Output the (x, y) coordinate of the center of the cell containing the given text.  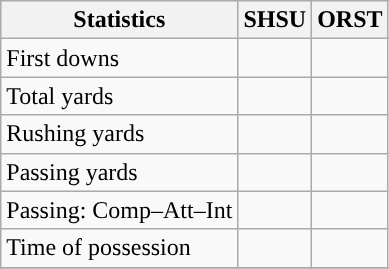
SHSU (275, 20)
Passing: Comp–Att–Int (120, 210)
First downs (120, 58)
Time of possession (120, 248)
Passing yards (120, 172)
Total yards (120, 96)
ORST (350, 20)
Statistics (120, 20)
Rushing yards (120, 134)
